From the cell containing the given text, extract its center point as [X, Y] coordinate. 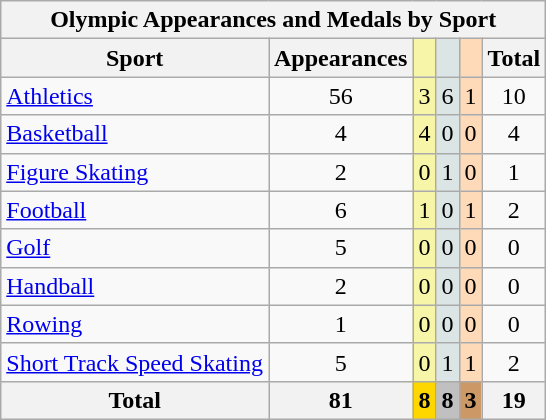
Short Track Speed Skating [135, 362]
Olympic Appearances and Medals by Sport [274, 20]
Athletics [135, 96]
Basketball [135, 134]
Figure Skating [135, 172]
Sport [135, 58]
81 [340, 400]
Football [135, 210]
19 [514, 400]
Handball [135, 286]
10 [514, 96]
Golf [135, 248]
Rowing [135, 324]
56 [340, 96]
Appearances [340, 58]
